Provide the [X, Y] coordinate of the cell's center where the given text is located.  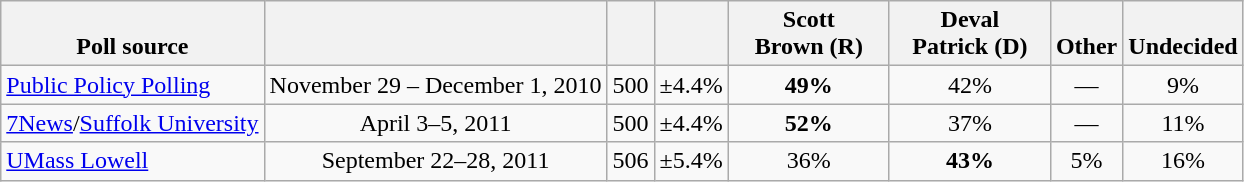
5% [1086, 161]
7News/Suffolk University [132, 123]
42% [970, 85]
DevalPatrick (D) [970, 34]
±5.4% [691, 161]
43% [970, 161]
Public Policy Polling [132, 85]
Other [1086, 34]
Undecided [1183, 34]
9% [1183, 85]
37% [970, 123]
16% [1183, 161]
November 29 – December 1, 2010 [436, 85]
UMass Lowell [132, 161]
Poll source [132, 34]
September 22–28, 2011 [436, 161]
36% [808, 161]
ScottBrown (R) [808, 34]
April 3–5, 2011 [436, 123]
11% [1183, 123]
52% [808, 123]
506 [630, 161]
49% [808, 85]
